Find where the given text appears and provide that cell's center as (X, Y) coordinate. 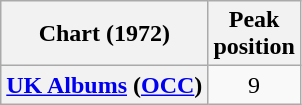
Chart (1972) (104, 34)
9 (254, 85)
UK Albums (OCC) (104, 85)
Peakposition (254, 34)
